Identify which cell holds the provided text, then report its (X, Y) central coordinate. 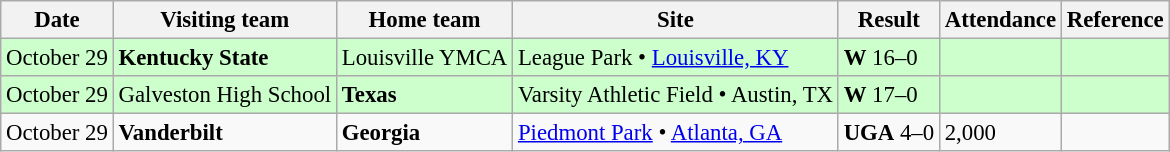
League Park • Louisville, KY (676, 58)
Date (57, 20)
Galveston High School (224, 95)
Kentucky State (224, 58)
Louisville YMCA (424, 58)
Home team (424, 20)
Visiting team (224, 20)
Vanderbilt (224, 133)
Varsity Athletic Field • Austin, TX (676, 95)
Attendance (1000, 20)
UGA 4–0 (888, 133)
W 16–0 (888, 58)
Result (888, 20)
Georgia (424, 133)
Texas (424, 95)
Piedmont Park • Atlanta, GA (676, 133)
Site (676, 20)
Reference (1115, 20)
2,000 (1000, 133)
W 17–0 (888, 95)
